Pinpoint the cell where the given text exists, returning its (X, Y) midpoint coordinate. 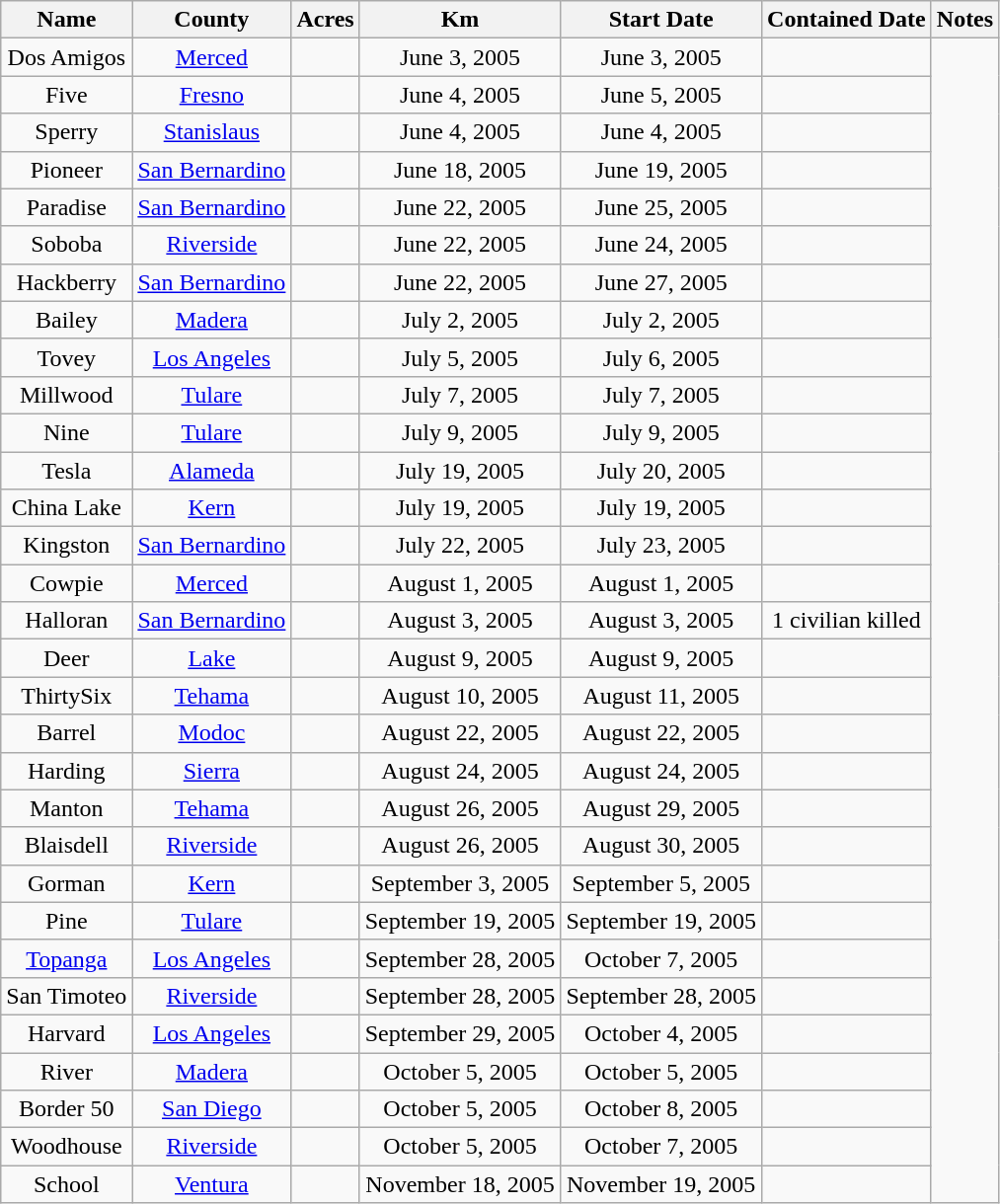
Pioneer (67, 170)
Harvard (67, 1033)
June 19, 2005 (661, 170)
June 25, 2005 (661, 207)
Alameda (211, 471)
Barrel (67, 733)
Fresno (211, 95)
Deer (67, 658)
River (67, 1071)
Sperry (67, 132)
August 29, 2005 (661, 808)
July 23, 2005 (661, 546)
September 5, 2005 (661, 883)
Ventura (211, 1184)
Bailey (67, 320)
Topanga (67, 958)
July 6, 2005 (661, 357)
Woodhouse (67, 1147)
Tesla (67, 471)
Five (67, 95)
Lake (211, 658)
June 5, 2005 (661, 95)
October 8, 2005 (661, 1109)
Modoc (211, 733)
Harding (67, 771)
September 29, 2005 (460, 1033)
August 11, 2005 (661, 696)
Name (67, 20)
Sierra (211, 771)
Cowpie (67, 583)
ThirtySix (67, 696)
July 20, 2005 (661, 471)
Blaisdell (67, 846)
Pine (67, 921)
San Timoteo (67, 996)
September 3, 2005 (460, 883)
Millwood (67, 395)
Gorman (67, 883)
County (211, 20)
School (67, 1184)
June 27, 2005 (661, 282)
Border 50 (67, 1109)
Nine (67, 432)
Kingston (67, 546)
Notes (964, 20)
1 civilian killed (847, 621)
Acres (326, 20)
Halloran (67, 621)
Manton (67, 808)
June 24, 2005 (661, 245)
August 10, 2005 (460, 696)
Stanislaus (211, 132)
November 19, 2005 (661, 1184)
July 5, 2005 (460, 357)
June 18, 2005 (460, 170)
Contained Date (847, 20)
November 18, 2005 (460, 1184)
Tovey (67, 357)
China Lake (67, 508)
Km (460, 20)
July 22, 2005 (460, 546)
Paradise (67, 207)
October 4, 2005 (661, 1033)
Dos Amigos (67, 57)
Hackberry (67, 282)
San Diego (211, 1109)
Soboba (67, 245)
Start Date (661, 20)
August 30, 2005 (661, 846)
